Provide the (x, y) coordinate of the cell's center where the given text is located.  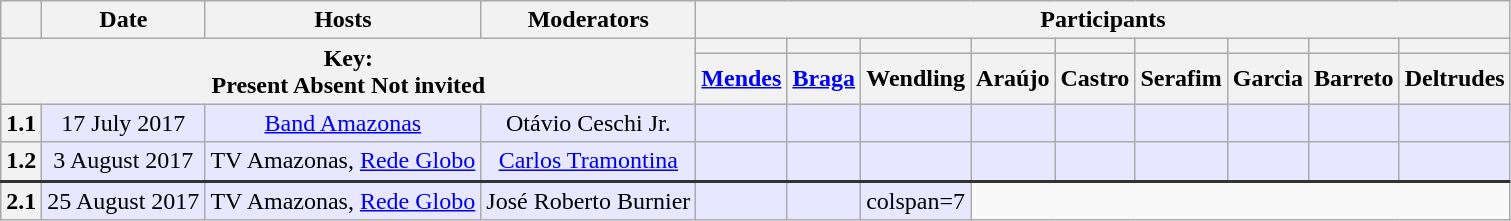
Otávio Ceschi Jr. (588, 123)
1.1 (22, 123)
José Roberto Burnier (588, 200)
Wendling (916, 78)
Serafim (1181, 78)
Carlos Tramontina (588, 162)
3 August 2017 (124, 162)
Band Amazonas (343, 123)
colspan=7 (916, 200)
Moderators (588, 20)
Braga (824, 78)
Castro (1095, 78)
1.2 (22, 162)
Key: Present Absent Not invited (348, 72)
17 July 2017 (124, 123)
Araújo (1013, 78)
Barreto (1354, 78)
25 August 2017 (124, 200)
Deltrudes (1454, 78)
Date (124, 20)
Mendes (742, 78)
Participants (1103, 20)
Hosts (343, 20)
Garcia (1268, 78)
2.1 (22, 200)
